Scan for the cell matching the given text and deliver its [X, Y] coordinate at center. 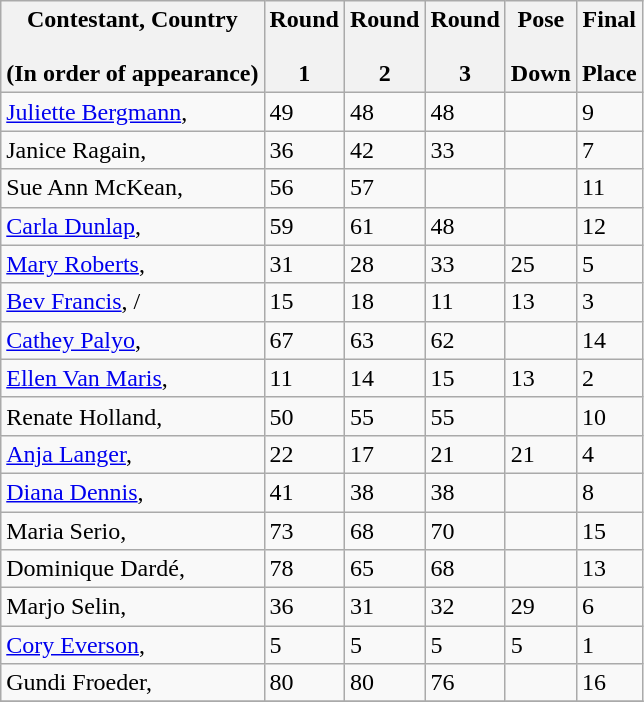
Gundi Froeder, [132, 683]
Round2 [384, 47]
49 [304, 112]
42 [384, 150]
Anja Langer, [132, 454]
Cathey Palyo, [132, 340]
70 [465, 531]
28 [384, 264]
67 [304, 340]
Maria Serio, [132, 531]
Cory Everson, [132, 645]
17 [384, 454]
6 [609, 607]
10 [609, 416]
8 [609, 492]
32 [465, 607]
65 [384, 569]
2 [609, 378]
56 [304, 188]
41 [304, 492]
18 [384, 302]
Juliette Bergmann, [132, 112]
Mary Roberts, [132, 264]
25 [540, 264]
Round3 [465, 47]
Dominique Dardé, [132, 569]
Marjo Selin, [132, 607]
12 [609, 226]
PoseDown [540, 47]
29 [540, 607]
Diana Dennis, [132, 492]
Contestant, Country(In order of appearance) [132, 47]
Janice Ragain, [132, 150]
73 [304, 531]
9 [609, 112]
Round1 [304, 47]
61 [384, 226]
3 [609, 302]
78 [304, 569]
63 [384, 340]
57 [384, 188]
16 [609, 683]
Renate Holland, [132, 416]
50 [304, 416]
Ellen Van Maris, [132, 378]
Bev Francis, / [132, 302]
FinalPlace [609, 47]
59 [304, 226]
7 [609, 150]
22 [304, 454]
62 [465, 340]
76 [465, 683]
1 [609, 645]
Sue Ann McKean, [132, 188]
Carla Dunlap, [132, 226]
4 [609, 454]
